Scan for the cell matching the given text and deliver its [x, y] coordinate at center. 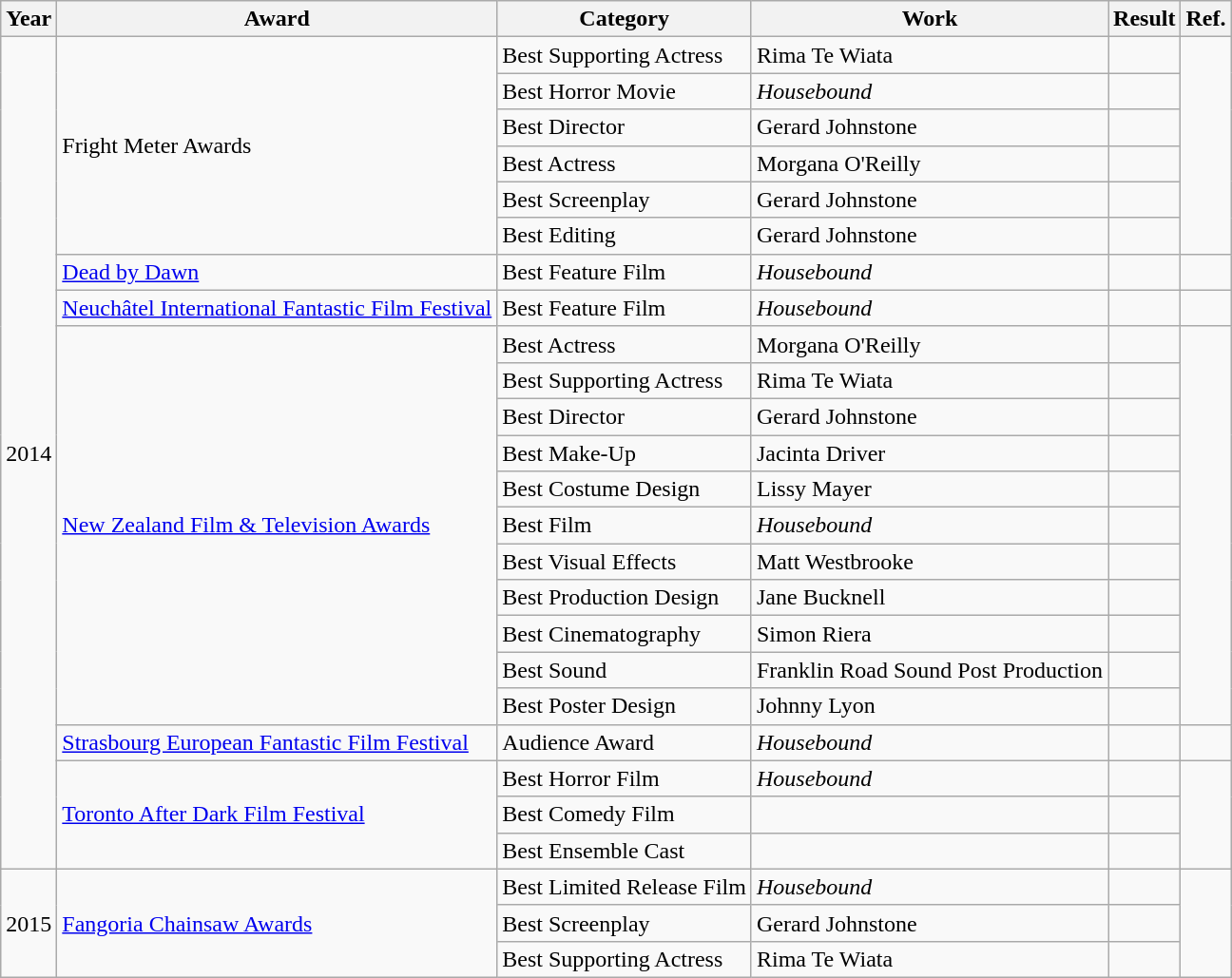
Dead by Dawn [278, 272]
Jane Bucknell [930, 598]
Toronto After Dark Film Festival [278, 815]
Strasbourg European Fantastic Film Festival [278, 742]
Best Production Design [625, 598]
Best Editing [625, 236]
Best Ensemble Cast [625, 851]
Lissy Mayer [930, 489]
Best Limited Release Film [625, 887]
Work [930, 19]
Best Make-Up [625, 453]
Audience Award [625, 742]
Award [278, 19]
Best Sound [625, 670]
2014 [29, 452]
Result [1145, 19]
Jacinta Driver [930, 453]
Fangoria Chainsaw Awards [278, 923]
Year [29, 19]
Fright Meter Awards [278, 145]
Best Film [625, 526]
Matt Westbrooke [930, 562]
Best Costume Design [625, 489]
New Zealand Film & Television Awards [278, 525]
Best Horror Film [625, 778]
Best Visual Effects [625, 562]
Best Cinematography [625, 634]
Simon Riera [930, 634]
2015 [29, 923]
Best Comedy Film [625, 815]
Franklin Road Sound Post Production [930, 670]
Best Horror Movie [625, 91]
Best Poster Design [625, 706]
Johnny Lyon [930, 706]
Category [625, 19]
Ref. [1205, 19]
Neuchâtel International Fantastic Film Festival [278, 308]
